Capture the cell that displays the provided text and extract its (X, Y) central coordinate. 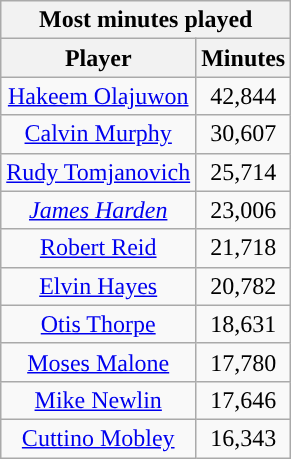
23,006 (244, 210)
17,780 (244, 362)
30,607 (244, 134)
21,718 (244, 248)
Most minutes played (146, 20)
Mike Newlin (98, 400)
17,646 (244, 400)
Cuttino Mobley (98, 438)
Calvin Murphy (98, 134)
Moses Malone (98, 362)
Player (98, 58)
42,844 (244, 96)
18,631 (244, 324)
Minutes (244, 58)
Otis Thorpe (98, 324)
25,714 (244, 172)
Rudy Tomjanovich (98, 172)
20,782 (244, 286)
16,343 (244, 438)
Hakeem Olajuwon (98, 96)
Robert Reid (98, 248)
James Harden (98, 210)
Elvin Hayes (98, 286)
